From the cell containing the given text, extract its center point as (x, y) coordinate. 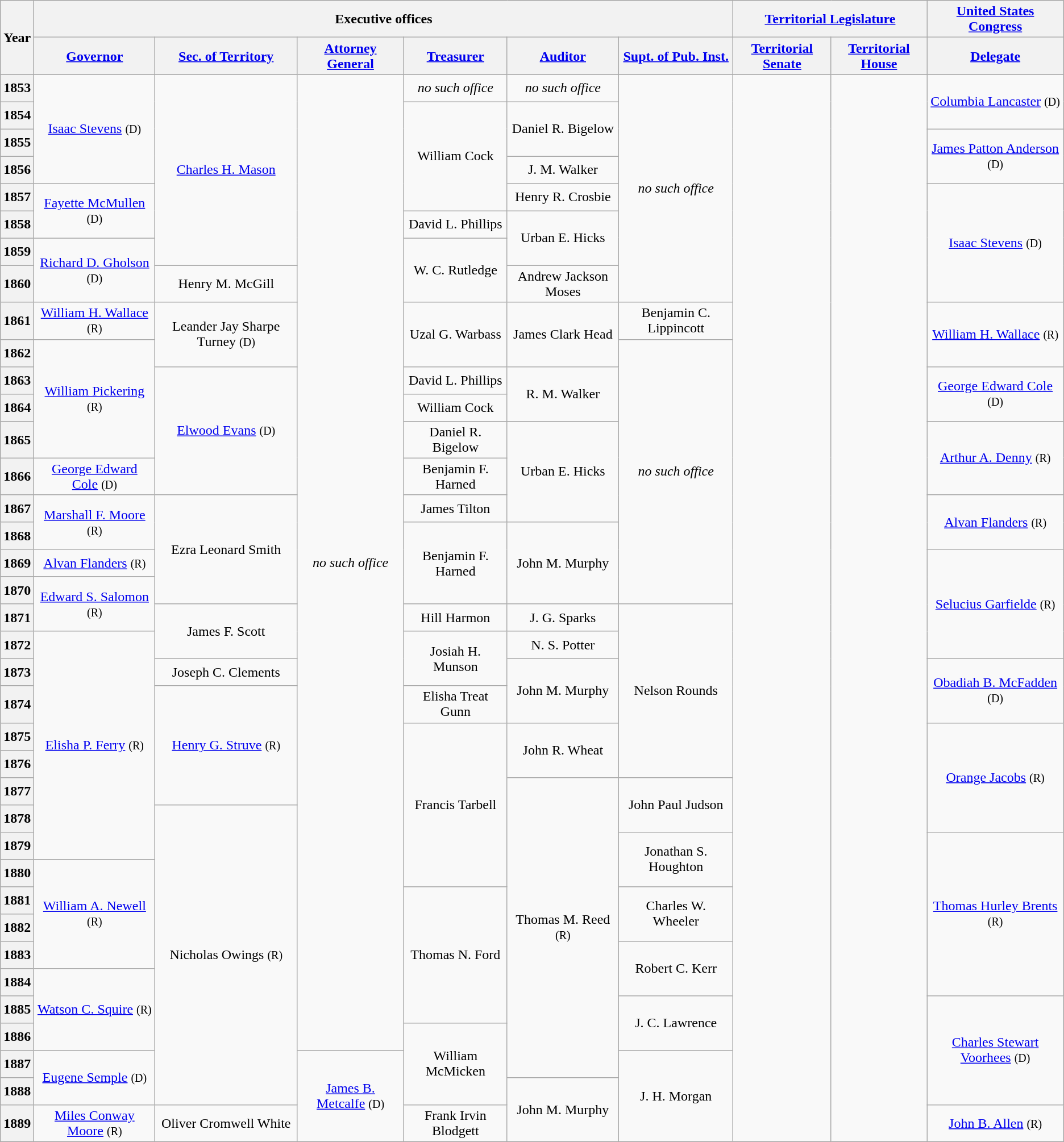
Josiah H. Munson (456, 658)
1860 (17, 284)
Nelson Rounds (676, 691)
Territorial Senate (782, 56)
1861 (17, 320)
1875 (17, 736)
Robert C. Kerr (676, 968)
1887 (17, 1064)
1882 (17, 927)
James Tilton (456, 509)
Leander Jay Sharpe Turney (D) (226, 334)
Watson C. Squire (R) (94, 1009)
1858 (17, 224)
Governor (94, 56)
Attorney General (351, 56)
Oliver Cromwell White (226, 1123)
Nicholas Owings (R) (226, 955)
Ezra Leonard Smith (226, 549)
Hill Harmon (456, 618)
James B. Metcalfe (D) (351, 1095)
Auditor (563, 56)
1881 (17, 900)
1871 (17, 618)
1866 (17, 476)
Eugene Semple (D) (94, 1077)
1869 (17, 563)
William McMicken (456, 1064)
Charles H. Mason (226, 170)
1863 (17, 380)
John Paul Judson (676, 805)
R. M. Walker (563, 394)
Charles Stewart Voorhees (D) (995, 1050)
United States Congress (995, 19)
J. H. Morgan (676, 1095)
1873 (17, 672)
J. C. Lawrence (676, 1023)
1872 (17, 645)
Andrew Jackson Moses (563, 284)
1877 (17, 791)
Territorial House (879, 56)
Marshall F. Moore (R) (94, 522)
Joseph C. Clements (226, 672)
1854 (17, 115)
John R. Wheat (563, 750)
1856 (17, 170)
1864 (17, 407)
Elisha Treat Gunn (456, 705)
1867 (17, 509)
1870 (17, 590)
1857 (17, 197)
1888 (17, 1091)
Thomas M. Reed (R) (563, 927)
Selucius Garfielde (R) (995, 604)
Obadiah B. McFadden (D) (995, 691)
1859 (17, 252)
Orange Jacobs (R) (995, 777)
1862 (17, 353)
1868 (17, 536)
Treasurer (456, 56)
Supt. of Pub. Inst. (676, 56)
William Pickering (R) (94, 399)
W. C. Rutledge (456, 270)
James Clark Head (563, 334)
Uzal G. Warbass (456, 334)
Arthur A. Denny (R) (995, 458)
Year (17, 37)
Columbia Lancaster (D) (995, 102)
Executive offices (384, 19)
Richard D. Gholson (D) (94, 270)
1874 (17, 705)
N. S. Potter (563, 645)
J. M. Walker (563, 170)
Elwood Evans (D) (226, 431)
Fayette McMullen (D) (94, 211)
1876 (17, 764)
1889 (17, 1123)
James Patton Anderson (D) (995, 156)
1886 (17, 1036)
Thomas N. Ford (456, 955)
Sec. of Territory (226, 56)
Francis Tarbell (456, 805)
James F. Scott (226, 631)
Thomas Hurley Brents (R) (995, 914)
Charles W. Wheeler (676, 914)
Henry R. Crosbie (563, 197)
William A. Newell (R) (94, 914)
1855 (17, 143)
Territorial Legislature (830, 19)
1865 (17, 440)
J. G. Sparks (563, 618)
1880 (17, 873)
1884 (17, 982)
1853 (17, 88)
Jonathan S. Houghton (676, 859)
John B. Allen (R) (995, 1123)
Edward S. Salomon (R) (94, 604)
1878 (17, 818)
1883 (17, 955)
Miles Conway Moore (R) (94, 1123)
Benjamin C. Lippincott (676, 320)
Henry M. McGill (226, 284)
1885 (17, 1009)
1879 (17, 845)
Henry G. Struve (R) (226, 745)
Frank Irvin Blodgett (456, 1123)
Elisha P. Ferry (R) (94, 745)
Delegate (995, 56)
